Determine the (X, Y) coordinate at the center of the cell enclosing the given text.  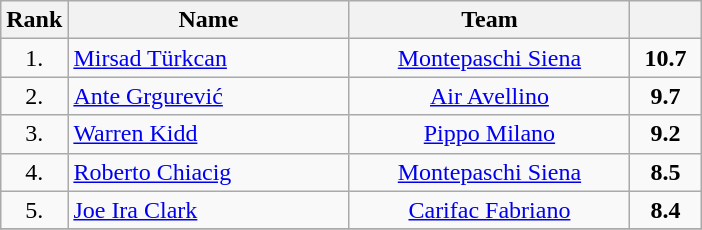
Carifac Fabriano (490, 210)
3. (34, 134)
5. (34, 210)
4. (34, 172)
Name (208, 20)
Joe Ira Clark (208, 210)
8.4 (666, 210)
9.7 (666, 96)
9.2 (666, 134)
Roberto Chiacig (208, 172)
Mirsad Türkcan (208, 58)
Warren Kidd (208, 134)
Pippo Milano (490, 134)
8.5 (666, 172)
1. (34, 58)
2. (34, 96)
10.7 (666, 58)
Rank (34, 20)
Ante Grgurević (208, 96)
Air Avellino (490, 96)
Team (490, 20)
